Detect which cell encompasses the target text, then output its [X, Y] center coordinate. 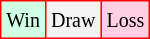
Loss [126, 20]
Draw [72, 20]
Win [24, 20]
